For the text-containing cell, return its midpoint in (X, Y) coordinate format. 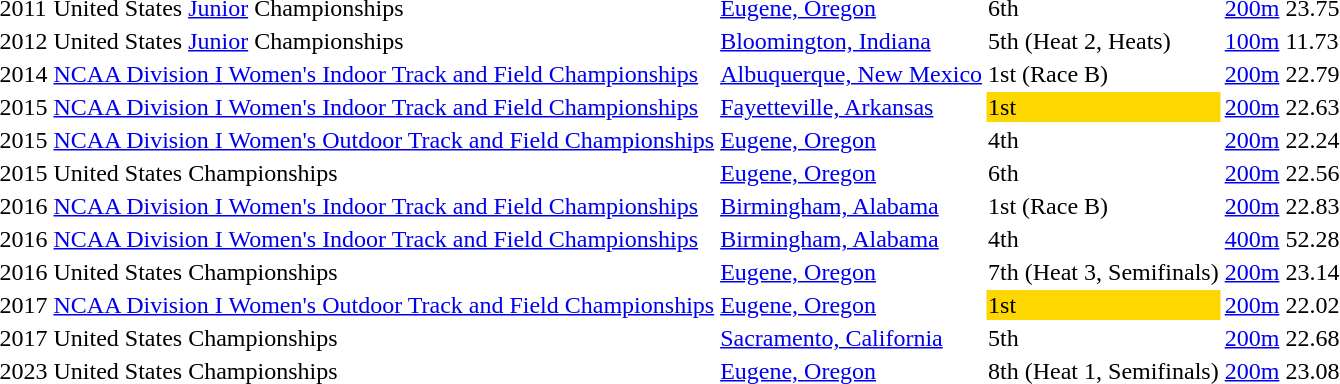
5th (1104, 338)
5th (Heat 2, Heats) (1104, 41)
Albuquerque, New Mexico (852, 74)
6th (1104, 173)
7th (Heat 3, Semifinals) (1104, 272)
100m (1252, 41)
Fayetteville, Arkansas (852, 107)
United States Junior Championships (384, 41)
Bloomington, Indiana (852, 41)
400m (1252, 239)
Sacramento, California (852, 338)
